Find where the given text appears and provide that cell's center as (X, Y) coordinate. 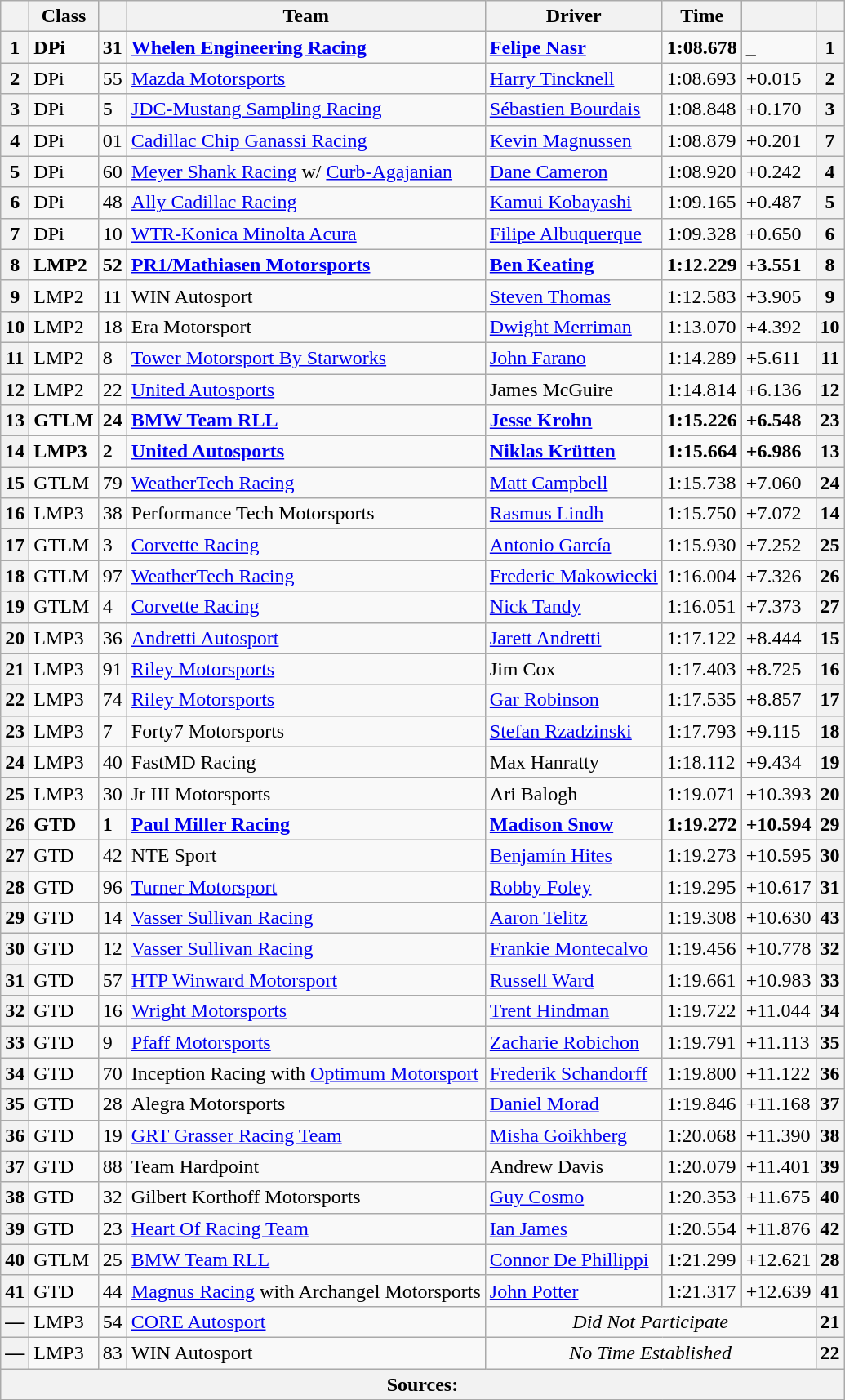
+8.444 (779, 638)
Russell Ward (573, 980)
Mazda Motorsports (305, 78)
Robby Foley (573, 886)
Frederik Schandorff (573, 1073)
1:09.328 (702, 234)
PR1/Mathiasen Motorsports (305, 265)
Sources: (423, 1384)
Rasmus Lindh (573, 514)
+6.548 (779, 421)
1:19.800 (702, 1073)
+11.113 (779, 1042)
+7.072 (779, 514)
+0.015 (779, 78)
+0.201 (779, 140)
1:14.814 (702, 390)
Jr III Motorsports (305, 793)
44 (113, 1291)
Frankie Montecalvo (573, 949)
1:13.070 (702, 327)
Felipe Nasr (573, 47)
1:12.229 (702, 265)
+11.044 (779, 1011)
Wright Motorsports (305, 1011)
Sébastien Bourdais (573, 109)
48 (113, 203)
1:19.071 (702, 793)
Ari Balogh (573, 793)
Filipe Albuquerque (573, 234)
Steven Thomas (573, 296)
Ben Keating (573, 265)
1:08.879 (702, 140)
Cadillac Chip Ganassi Racing (305, 140)
Whelen Engineering Racing (305, 47)
+7.326 (779, 576)
+0.170 (779, 109)
+6.136 (779, 390)
Madison Snow (573, 824)
+0.487 (779, 203)
54 (113, 1322)
+3.551 (779, 265)
Harry Tincknell (573, 78)
+8.857 (779, 700)
Gar Robinson (573, 700)
NTE Sport (305, 855)
1:08.693 (702, 78)
Magnus Racing with Archangel Motorsports (305, 1291)
+10.594 (779, 824)
+10.778 (779, 949)
1:19.722 (702, 1011)
+8.725 (779, 669)
James McGuire (573, 390)
Time (702, 16)
Trent Hindman (573, 1011)
Matt Campbell (573, 483)
43 (829, 918)
1:20.079 (702, 1166)
1:08.678 (702, 47)
+11.390 (779, 1135)
Guy Cosmo (573, 1197)
Driver (573, 16)
1:21.317 (702, 1291)
1:17.793 (702, 731)
+12.639 (779, 1291)
1:16.004 (702, 576)
1:14.289 (702, 358)
+0.242 (779, 172)
Jesse Krohn (573, 421)
88 (113, 1166)
1:19.272 (702, 824)
+0.650 (779, 234)
+7.060 (779, 483)
Andrew Davis (573, 1166)
_ (779, 47)
JDC-Mustang Sampling Racing (305, 109)
1:15.930 (702, 545)
Max Hanratty (573, 762)
1:08.848 (702, 109)
CORE Autosport (305, 1322)
83 (113, 1353)
+5.611 (779, 358)
1:09.165 (702, 203)
1:17.535 (702, 700)
1:21.299 (702, 1260)
Zacharie Robichon (573, 1042)
Heart Of Racing Team (305, 1228)
+9.434 (779, 762)
+3.905 (779, 296)
01 (113, 140)
+10.983 (779, 980)
+10.630 (779, 918)
+6.986 (779, 452)
Team (305, 16)
1:16.051 (702, 607)
Tower Motorsport By Starworks (305, 358)
Benjamín Hites (573, 855)
Alegra Motorsports (305, 1104)
FastMD Racing (305, 762)
Class (64, 16)
+4.392 (779, 327)
Paul Miller Racing (305, 824)
+11.675 (779, 1197)
55 (113, 78)
1:18.112 (702, 762)
1:15.664 (702, 452)
+10.617 (779, 886)
+11.168 (779, 1104)
Gilbert Korthoff Motorsports (305, 1197)
+9.115 (779, 731)
52 (113, 265)
+11.122 (779, 1073)
1:15.750 (702, 514)
96 (113, 886)
Kevin Magnussen (573, 140)
Inception Racing with Optimum Motorsport (305, 1073)
1:19.295 (702, 886)
Frederic Makowiecki (573, 576)
Nick Tandy (573, 607)
Meyer Shank Racing w/ Curb-Agajanian (305, 172)
97 (113, 576)
GRT Grasser Racing Team (305, 1135)
Dwight Merriman (573, 327)
John Farano (573, 358)
1:17.122 (702, 638)
1:20.554 (702, 1228)
1:12.583 (702, 296)
1:15.738 (702, 483)
1:20.068 (702, 1135)
Misha Goikhberg (573, 1135)
+11.401 (779, 1166)
Ian James (573, 1228)
1:20.353 (702, 1197)
1:19.791 (702, 1042)
WTR-Konica Minolta Acura (305, 234)
Jarett Andretti (573, 638)
79 (113, 483)
Jim Cox (573, 669)
1:15.226 (702, 421)
57 (113, 980)
Turner Motorsport (305, 886)
HTP Winward Motorsport (305, 980)
+7.252 (779, 545)
Niklas Krütten (573, 452)
+10.595 (779, 855)
John Potter (573, 1291)
1:19.661 (702, 980)
Aaron Telitz (573, 918)
Team Hardpoint (305, 1166)
Connor De Phillippi (573, 1260)
1:17.403 (702, 669)
74 (113, 700)
Pfaff Motorsports (305, 1042)
+11.876 (779, 1228)
+10.393 (779, 793)
60 (113, 172)
Antonio García (573, 545)
+7.373 (779, 607)
Daniel Morad (573, 1104)
1:19.273 (702, 855)
Kamui Kobayashi (573, 203)
Era Motorsport (305, 327)
70 (113, 1073)
+12.621 (779, 1260)
Forty7 Motorsports (305, 731)
Performance Tech Motorsports (305, 514)
Ally Cadillac Racing (305, 203)
1:19.456 (702, 949)
91 (113, 669)
Andretti Autosport (305, 638)
Stefan Rzadzinski (573, 731)
1:08.920 (702, 172)
Dane Cameron (573, 172)
1:19.308 (702, 918)
No Time Established (650, 1353)
1:19.846 (702, 1104)
Did Not Participate (650, 1322)
